Detect which cell encompasses the target text, then output its (x, y) center coordinate. 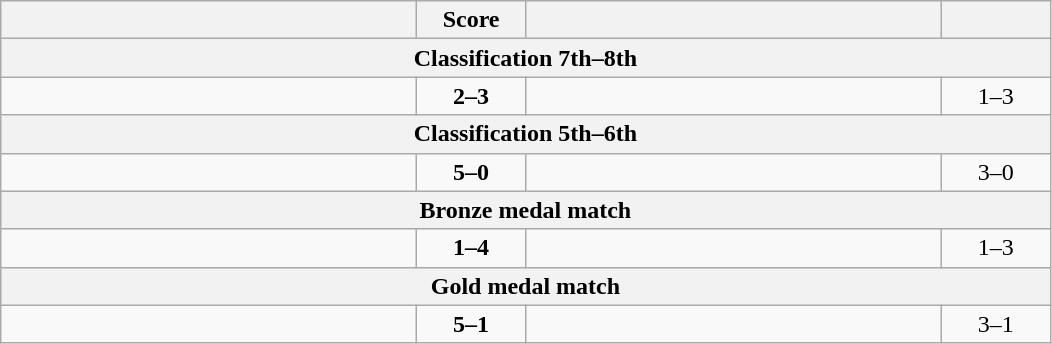
3–0 (996, 172)
Classification 7th–8th (526, 58)
5–1 (472, 324)
Bronze medal match (526, 210)
3–1 (996, 324)
Score (472, 20)
2–3 (472, 96)
1–4 (472, 248)
Gold medal match (526, 286)
Classification 5th–6th (526, 134)
5–0 (472, 172)
